Provide the [x, y] coordinate of the cell's center where the given text is located.  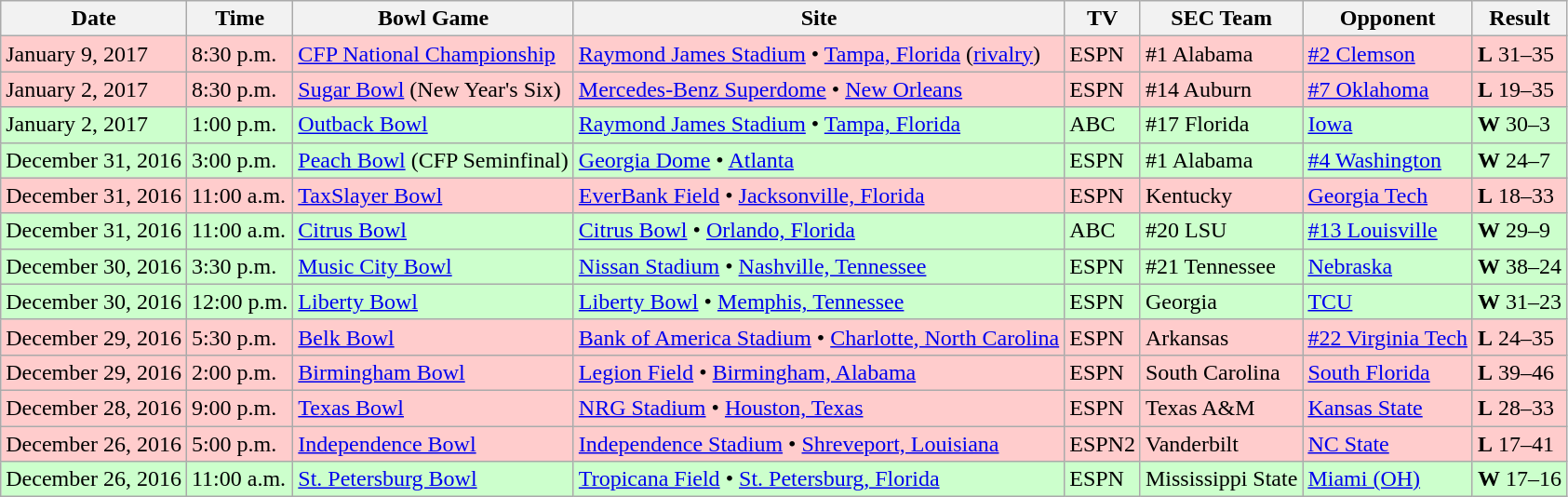
#17 Florida [1221, 125]
Bank of America Stadium • Charlotte, North Carolina [819, 337]
Liberty Bowl [434, 302]
Arkansas [1221, 337]
3:00 p.m. [239, 160]
Citrus Bowl • Orlando, Florida [819, 231]
CFP National Championship [434, 54]
Tropicana Field • St. Petersburg, Florida [819, 479]
Bowl Game [434, 19]
Sugar Bowl (New Year's Six) [434, 89]
Opponent [1388, 19]
W 31–23 [1519, 302]
Georgia Dome • Atlanta [819, 160]
Nebraska [1388, 266]
Birmingham Bowl [434, 372]
Citrus Bowl [434, 231]
Time [239, 19]
TaxSlayer Bowl [434, 195]
L 18–33 [1519, 195]
Vanderbilt [1221, 444]
W 29–9 [1519, 231]
January 9, 2017 [94, 54]
Nissan Stadium • Nashville, Tennessee [819, 266]
5:00 p.m. [239, 444]
W 17–16 [1519, 479]
Belk Bowl [434, 337]
1:00 p.m. [239, 125]
2:00 p.m. [239, 372]
L 31–35 [1519, 54]
TV [1103, 19]
L 17–41 [1519, 444]
Independence Stadium • Shreveport, Louisiana [819, 444]
W 24–7 [1519, 160]
L 28–33 [1519, 408]
9:00 p.m. [239, 408]
Iowa [1388, 125]
Texas Bowl [434, 408]
Kentucky [1221, 195]
Outback Bowl [434, 125]
December 28, 2016 [94, 408]
W 30–3 [1519, 125]
NC State [1388, 444]
Raymond James Stadium • Tampa, Florida [819, 125]
W 38–24 [1519, 266]
Site [819, 19]
St. Petersburg Bowl [434, 479]
Mississippi State [1221, 479]
NRG Stadium • Houston, Texas [819, 408]
L 19–35 [1519, 89]
Independence Bowl [434, 444]
Georgia Tech [1388, 195]
Mercedes-Benz Superdome • New Orleans [819, 89]
L 24–35 [1519, 337]
Date [94, 19]
Raymond James Stadium • Tampa, Florida (rivalry) [819, 54]
Music City Bowl [434, 266]
Kansas State [1388, 408]
#20 LSU [1221, 231]
#4 Washington [1388, 160]
12:00 p.m. [239, 302]
Liberty Bowl • Memphis, Tennessee [819, 302]
#7 Oklahoma [1388, 89]
Result [1519, 19]
#21 Tennessee [1221, 266]
#13 Louisville [1388, 231]
3:30 p.m. [239, 266]
South Florida [1388, 372]
ESPN2 [1103, 444]
#22 Virginia Tech [1388, 337]
#2 Clemson [1388, 54]
5:30 p.m. [239, 337]
Peach Bowl (CFP Seminfinal) [434, 160]
Georgia [1221, 302]
SEC Team [1221, 19]
TCU [1388, 302]
Legion Field • Birmingham, Alabama [819, 372]
#14 Auburn [1221, 89]
L 39–46 [1519, 372]
Texas A&M [1221, 408]
EverBank Field • Jacksonville, Florida [819, 195]
South Carolina [1221, 372]
Miami (OH) [1388, 479]
